Search for the cell housing the specified text and yield its [x, y] center coordinate. 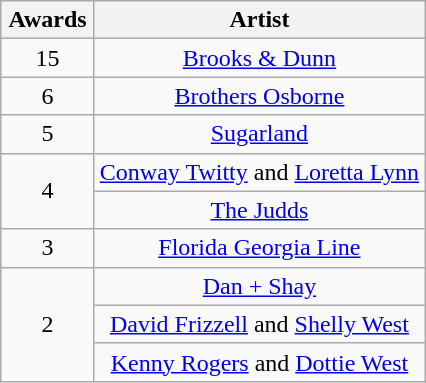
4 [48, 191]
2 [48, 324]
Artist [259, 20]
Dan + Shay [259, 286]
3 [48, 248]
Kenny Rogers and Dottie West [259, 362]
Florida Georgia Line [259, 248]
David Frizzell and Shelly West [259, 324]
15 [48, 58]
6 [48, 96]
Awards [48, 20]
Conway Twitty and Loretta Lynn [259, 172]
5 [48, 134]
The Judds [259, 210]
Brooks & Dunn [259, 58]
Brothers Osborne [259, 96]
Sugarland [259, 134]
